From the cell containing the given text, extract its center point as [X, Y] coordinate. 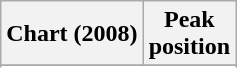
Peakposition [189, 34]
Chart (2008) [72, 34]
